Output the (x, y) coordinate of the center of the cell containing the given text.  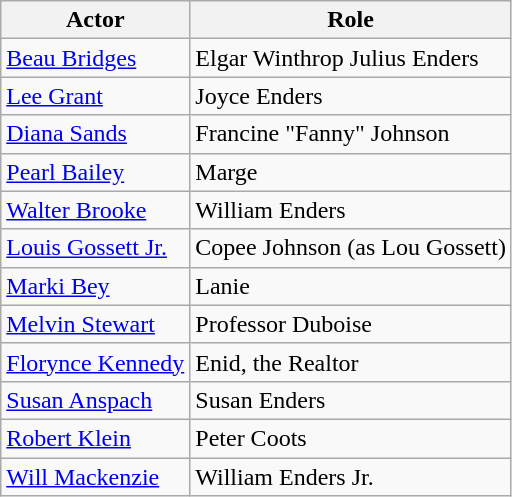
Role (351, 20)
William Enders Jr. (351, 477)
William Enders (351, 210)
Professor Duboise (351, 324)
Louis Gossett Jr. (96, 248)
Diana Sands (96, 134)
Susan Enders (351, 400)
Lee Grant (96, 96)
Lanie (351, 286)
Will Mackenzie (96, 477)
Enid, the Realtor (351, 362)
Francine "Fanny" Johnson (351, 134)
Walter Brooke (96, 210)
Marki Bey (96, 286)
Peter Coots (351, 438)
Pearl Bailey (96, 172)
Florynce Kennedy (96, 362)
Melvin Stewart (96, 324)
Actor (96, 20)
Elgar Winthrop Julius Enders (351, 58)
Beau Bridges (96, 58)
Copee Johnson (as Lou Gossett) (351, 248)
Marge (351, 172)
Susan Anspach (96, 400)
Robert Klein (96, 438)
Joyce Enders (351, 96)
